For the text-containing cell, return its midpoint in (x, y) coordinate format. 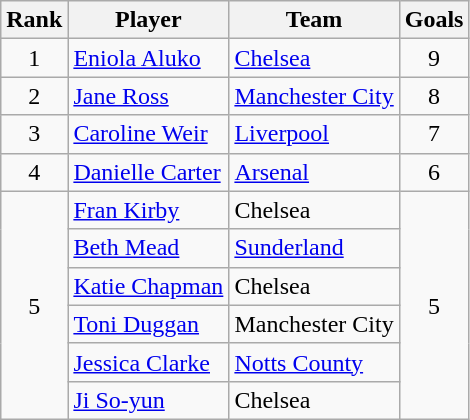
Notts County (314, 362)
Ji So-yun (148, 400)
8 (434, 96)
Caroline Weir (148, 134)
1 (34, 58)
Goals (434, 20)
Eniola Aluko (148, 58)
Danielle Carter (148, 172)
9 (434, 58)
Sunderland (314, 248)
Jessica Clarke (148, 362)
7 (434, 134)
Katie Chapman (148, 286)
Rank (34, 20)
Toni Duggan (148, 324)
Jane Ross (148, 96)
2 (34, 96)
Player (148, 20)
Arsenal (314, 172)
Liverpool (314, 134)
4 (34, 172)
Fran Kirby (148, 210)
6 (434, 172)
Beth Mead (148, 248)
3 (34, 134)
Team (314, 20)
